Provide the (x, y) coordinate of the cell's center where the given text is located.  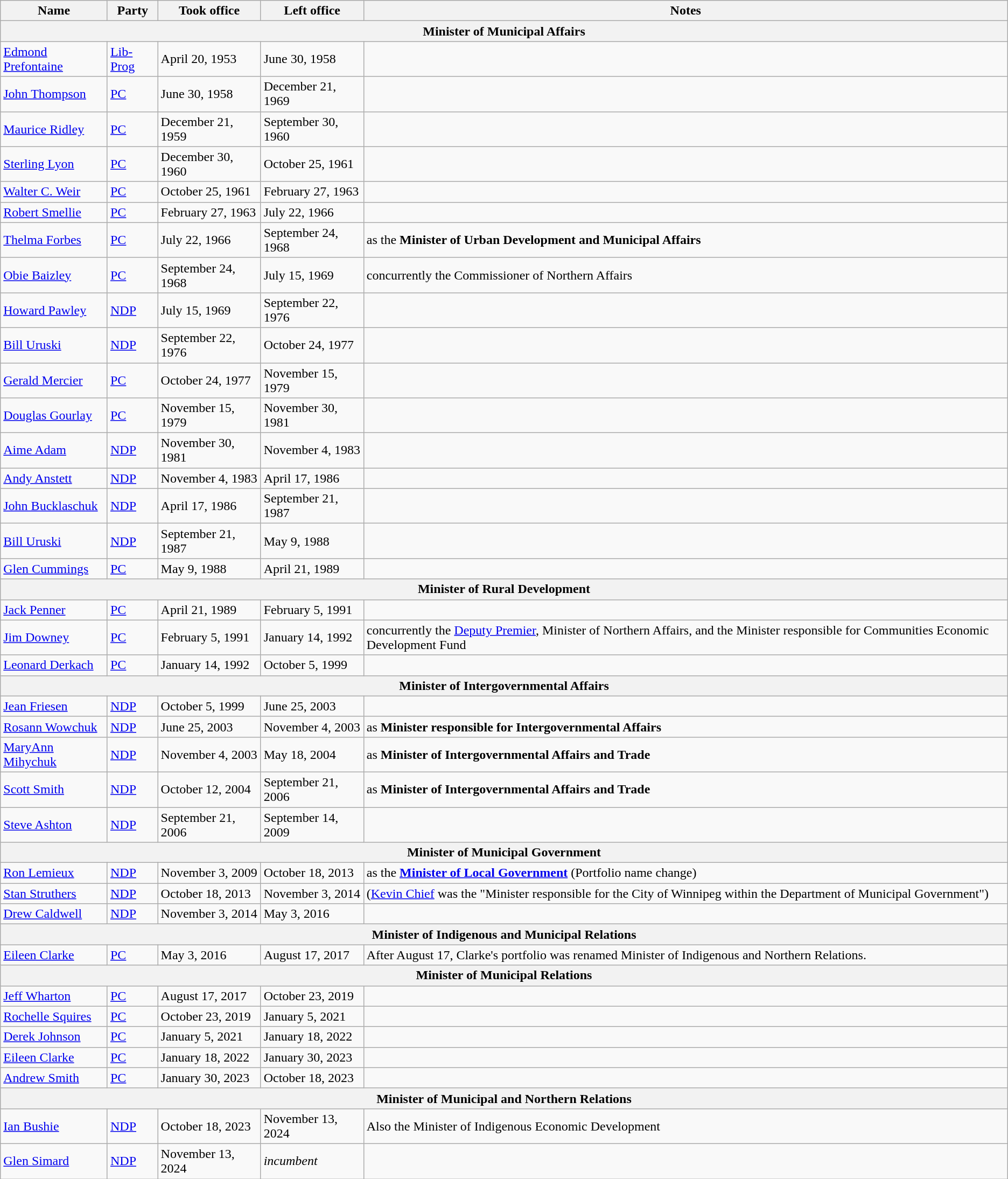
December 21, 1959 (209, 129)
Jack Penner (54, 610)
Minister of Indigenous and Municipal Relations (504, 934)
Notes (685, 11)
Jeff Wharton (54, 996)
as Minister responsible for Intergovernmental Affairs (685, 727)
Ron Lemieux (54, 873)
John Bucklaschuk (54, 506)
Glen Simard (54, 1161)
as the Minister of Local Government (Portfolio name change) (685, 873)
Name (54, 11)
Drew Caldwell (54, 914)
Aime Adam (54, 450)
Minister of Municipal Affairs (504, 31)
September 14, 2009 (312, 824)
Derek Johnson (54, 1037)
Minister of Municipal and Northern Relations (504, 1098)
October 12, 2004 (209, 790)
Walter C. Weir (54, 192)
incumbent (312, 1161)
Left office (312, 11)
May 18, 2004 (312, 754)
Howard Pawley (54, 310)
Minister of Municipal Government (504, 853)
Scott Smith (54, 790)
(Kevin Chief was the "Minister responsible for the City of Winnipeg within the Department of Municipal Government") (685, 894)
Minister of Rural Development (504, 589)
Gerald Mercier (54, 380)
Andy Anstett (54, 478)
Robert Smellie (54, 212)
December 30, 1960 (209, 164)
concurrently the Deputy Premier, Minister of Northern Affairs, and the Minister responsible for Communities Economic Development Fund (685, 638)
Stan Struthers (54, 894)
Rochelle Squires (54, 1016)
Douglas Gourlay (54, 416)
Minister of Municipal Relations (504, 975)
After August 17, Clarke's portfolio was renamed Minister of Indigenous and Northern Relations. (685, 955)
MaryAnn Mihychuk (54, 754)
December 21, 1969 (312, 94)
Glen Cummings (54, 569)
Steve Ashton (54, 824)
Thelma Forbes (54, 240)
Edmond Prefontaine (54, 59)
Sterling Lyon (54, 164)
Lib-Prog (132, 59)
Minister of Intergovernmental Affairs (504, 686)
September 30, 1960 (312, 129)
Maurice Ridley (54, 129)
Jean Friesen (54, 706)
Ian Bushie (54, 1126)
Obie Baizley (54, 275)
as the Minister of Urban Development and Municipal Affairs (685, 240)
Andrew Smith (54, 1078)
April 20, 1953 (209, 59)
Leonard Derkach (54, 665)
Jim Downey (54, 638)
Rosann Wowchuk (54, 727)
Took office (209, 11)
Party (132, 11)
Also the Minister of Indigenous Economic Development (685, 1126)
John Thompson (54, 94)
November 3, 2009 (209, 873)
concurrently the Commissioner of Northern Affairs (685, 275)
